Capture the cell that displays the provided text and extract its [x, y] central coordinate. 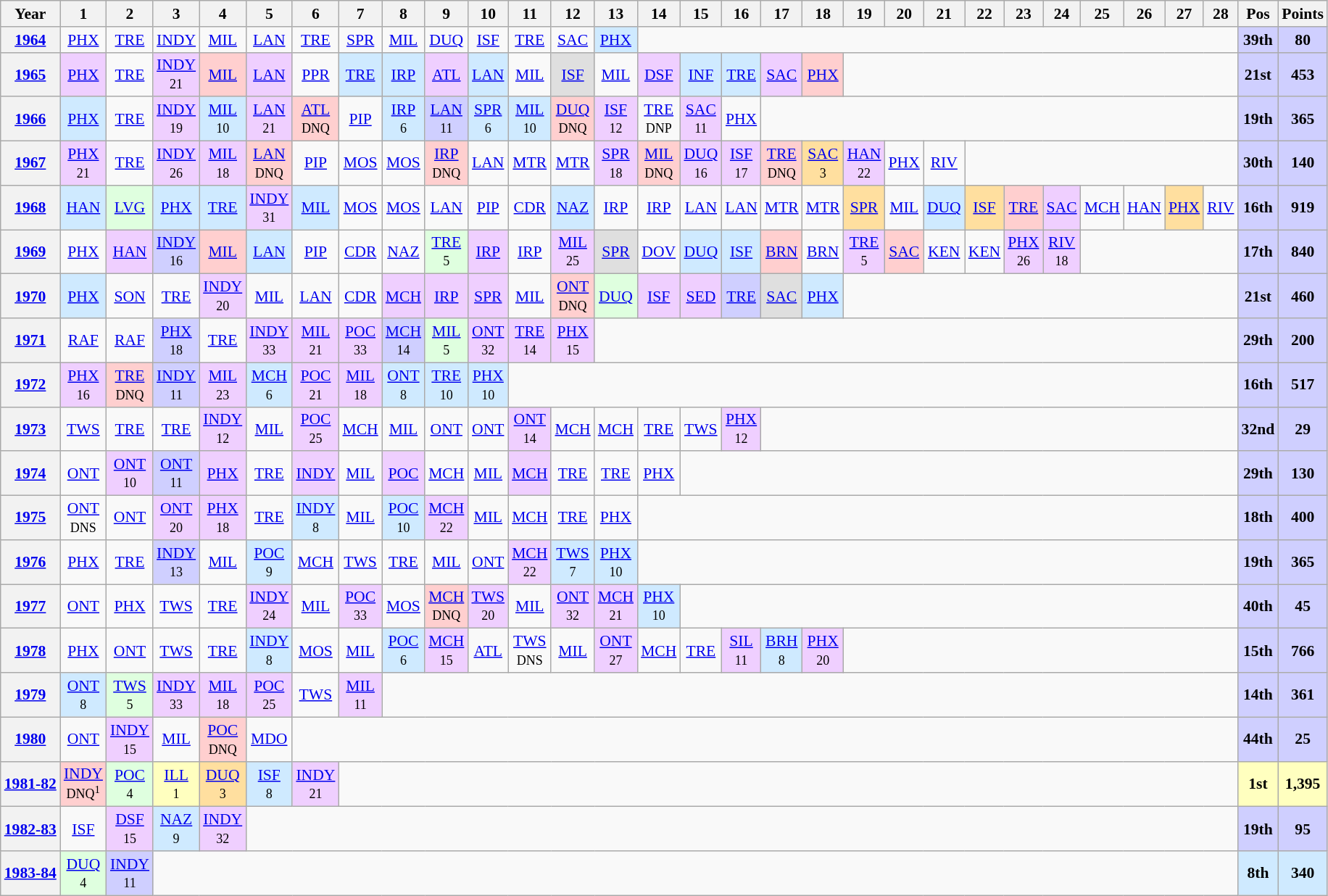
ILL1 [176, 784]
18th [1258, 518]
DUQ4 [83, 873]
28 [1221, 14]
SON [130, 296]
23 [1024, 14]
DUQ3 [223, 784]
TWSDNS [529, 651]
766 [1303, 651]
200 [1303, 341]
Pos [1258, 14]
TWS5 [130, 694]
MIL21 [315, 341]
24 [1062, 14]
1974 [30, 474]
DUQ16 [700, 164]
MCH6 [269, 384]
1981-82 [30, 784]
4 [223, 14]
7 [360, 14]
MDO [269, 739]
PHX20 [823, 651]
453 [1303, 74]
13 [616, 14]
PPR [315, 74]
1975 [30, 518]
1971 [30, 341]
1,395 [1303, 784]
ONTDNS [83, 518]
3 [176, 14]
SIL11 [741, 651]
1969 [30, 252]
20 [905, 14]
ATLDNQ [315, 119]
1 [83, 14]
LAN21 [269, 119]
TRE10 [447, 384]
14th [1258, 694]
ONT10 [130, 474]
PHX12 [741, 429]
MCH15 [447, 651]
840 [1303, 252]
17 [781, 14]
1980 [30, 739]
1973 [30, 429]
1964 [30, 40]
PHX16 [83, 384]
1967 [30, 164]
BRH8 [781, 651]
POCDNQ [223, 739]
340 [1303, 873]
1983-84 [30, 873]
DOV [658, 252]
16 [741, 14]
14 [658, 14]
TRE14 [529, 341]
919 [1303, 207]
130 [1303, 474]
INDY16 [176, 252]
INDY19 [176, 119]
19 [864, 14]
95 [1303, 829]
2 [130, 14]
ONT14 [529, 429]
INDY32 [223, 829]
POC [403, 474]
ISF12 [616, 119]
1977 [30, 606]
140 [1303, 164]
361 [1303, 694]
15th [1258, 651]
RIV18 [1062, 252]
1968 [30, 207]
PHX21 [83, 164]
9 [447, 14]
TWS20 [488, 606]
1970 [30, 296]
40th [1258, 606]
PHX26 [1024, 252]
LAN11 [447, 119]
POC21 [315, 384]
17th [1258, 252]
5 [269, 14]
10 [488, 14]
39th [1258, 40]
DSF15 [130, 829]
INDY13 [176, 563]
MCHDNQ [447, 606]
8th [1258, 873]
MCH14 [403, 341]
80 [1303, 40]
ONTDNQ [573, 296]
460 [1303, 296]
MIL11 [360, 694]
INDY31 [269, 207]
45 [1303, 606]
LANDNQ [269, 164]
ONT11 [176, 474]
POC10 [403, 518]
Year [30, 14]
1965 [30, 74]
1972 [30, 384]
MIL23 [223, 384]
27 [1184, 14]
DSF [658, 74]
SPR6 [488, 119]
SPR18 [616, 164]
MIL25 [573, 252]
INDYDNQ1 [83, 784]
POC9 [269, 563]
1978 [30, 651]
11 [529, 14]
400 [1303, 518]
DUQDNQ [573, 119]
HAN22 [864, 164]
ONT27 [616, 651]
IRPDNQ [447, 164]
1982-83 [30, 829]
INDY12 [223, 429]
TREDNP [658, 119]
MILDNQ [658, 164]
30th [1258, 164]
21 [944, 14]
LVG [130, 207]
1966 [30, 119]
1st [1258, 784]
8 [403, 14]
Points [1303, 14]
INF [700, 74]
32nd [1258, 429]
MIL5 [447, 341]
INDY15 [130, 739]
MCH21 [616, 606]
1979 [30, 694]
INDY24 [269, 606]
POC4 [130, 784]
PHX15 [573, 341]
ISF8 [269, 784]
18 [823, 14]
POC6 [403, 651]
ISF17 [741, 164]
INDY26 [176, 164]
29 [1303, 429]
26 [1144, 14]
INDY20 [223, 296]
TWS7 [573, 563]
NAZ9 [176, 829]
1976 [30, 563]
6 [315, 14]
15 [700, 14]
22 [984, 14]
12 [573, 14]
44th [1258, 739]
IRP6 [403, 119]
SED [700, 296]
SAC3 [823, 164]
SAC11 [700, 119]
517 [1303, 384]
ONT20 [176, 518]
